From the cell containing the given text, extract its center point as (X, Y) coordinate. 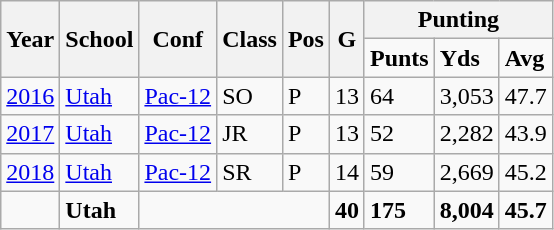
8,004 (466, 210)
175 (399, 210)
2016 (30, 96)
SO (250, 96)
43.9 (526, 134)
School (100, 39)
47.7 (526, 96)
45.7 (526, 210)
SR (250, 172)
2,282 (466, 134)
Pos (306, 39)
52 (399, 134)
64 (399, 96)
G (346, 39)
Avg (526, 58)
59 (399, 172)
Conf (178, 39)
2,669 (466, 172)
3,053 (466, 96)
Yds (466, 58)
JR (250, 134)
Punting (458, 20)
40 (346, 210)
45.2 (526, 172)
Class (250, 39)
Year (30, 39)
Punts (399, 58)
2017 (30, 134)
2018 (30, 172)
14 (346, 172)
